For the text-containing cell, return its midpoint in [x, y] coordinate format. 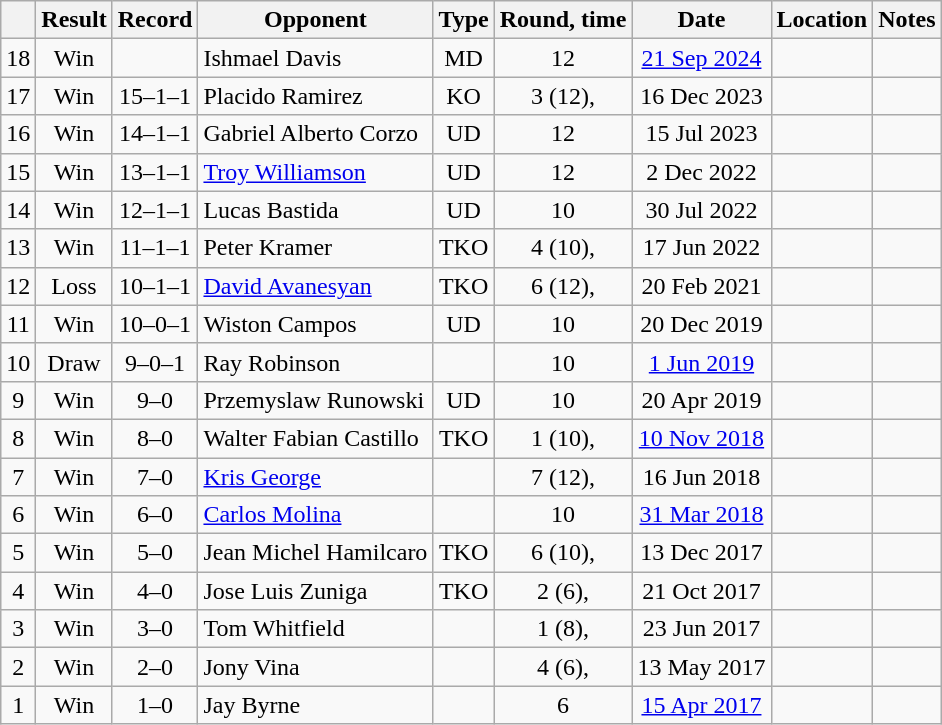
13 May 2017 [702, 667]
20 Dec 2019 [702, 324]
13–1–1 [155, 172]
15 [18, 172]
7–0 [155, 477]
Notes [907, 20]
Date [702, 20]
14 [18, 210]
15 Jul 2023 [702, 134]
12–1–1 [155, 210]
4–0 [155, 591]
20 Apr 2019 [702, 400]
Round, time [563, 20]
Loss [74, 286]
Ray Robinson [316, 362]
Walter Fabian Castillo [316, 438]
Peter Kramer [316, 248]
Wiston Campos [316, 324]
23 Jun 2017 [702, 629]
1 Jun 2019 [702, 362]
15 Apr 2017 [702, 705]
10–1–1 [155, 286]
6 (12), [563, 286]
Kris George [316, 477]
17 [18, 96]
9–0 [155, 400]
Jony Vina [316, 667]
Lucas Bastida [316, 210]
10–0–1 [155, 324]
6–0 [155, 515]
16 Jun 2018 [702, 477]
1–0 [155, 705]
14–1–1 [155, 134]
6 (10), [563, 553]
Placido Ramirez [316, 96]
5 [18, 553]
5–0 [155, 553]
11 [18, 324]
Gabriel Alberto Corzo [316, 134]
Draw [74, 362]
16 [18, 134]
11–1–1 [155, 248]
4 (10), [563, 248]
13 [18, 248]
1 [18, 705]
10 Nov 2018 [702, 438]
Jose Luis Zuniga [316, 591]
3 (12), [563, 96]
Tom Whitfield [316, 629]
8–0 [155, 438]
Ishmael Davis [316, 58]
KO [464, 96]
9 [18, 400]
2 [18, 667]
David Avanesyan [316, 286]
4 (6), [563, 667]
4 [18, 591]
3 [18, 629]
Record [155, 20]
Opponent [316, 20]
Jean Michel Hamilcaro [316, 553]
Carlos Molina [316, 515]
30 Jul 2022 [702, 210]
2 (6), [563, 591]
8 [18, 438]
Troy Williamson [316, 172]
1 (10), [563, 438]
15–1–1 [155, 96]
MD [464, 58]
13 Dec 2017 [702, 553]
Type [464, 20]
Location [822, 20]
3–0 [155, 629]
7 (12), [563, 477]
21 Sep 2024 [702, 58]
17 Jun 2022 [702, 248]
7 [18, 477]
Jay Byrne [316, 705]
9–0–1 [155, 362]
Przemyslaw Runowski [316, 400]
31 Mar 2018 [702, 515]
20 Feb 2021 [702, 286]
18 [18, 58]
2–0 [155, 667]
Result [74, 20]
21 Oct 2017 [702, 591]
16 Dec 2023 [702, 96]
1 (8), [563, 629]
2 Dec 2022 [702, 172]
